For the text-containing cell, return its midpoint in [x, y] coordinate format. 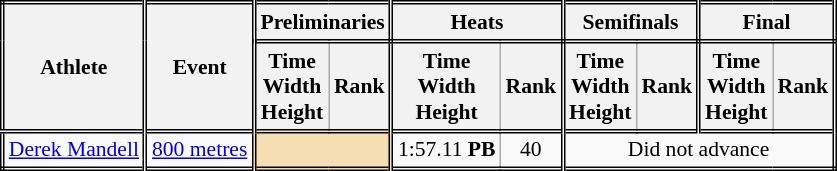
1:57.11 PB [446, 150]
Semifinals [631, 22]
40 [531, 150]
Derek Mandell [74, 150]
Preliminaries [322, 22]
Did not advance [699, 150]
Event [199, 67]
Athlete [74, 67]
800 metres [199, 150]
Final [767, 22]
Heats [476, 22]
